Detect which cell encompasses the target text, then output its [x, y] center coordinate. 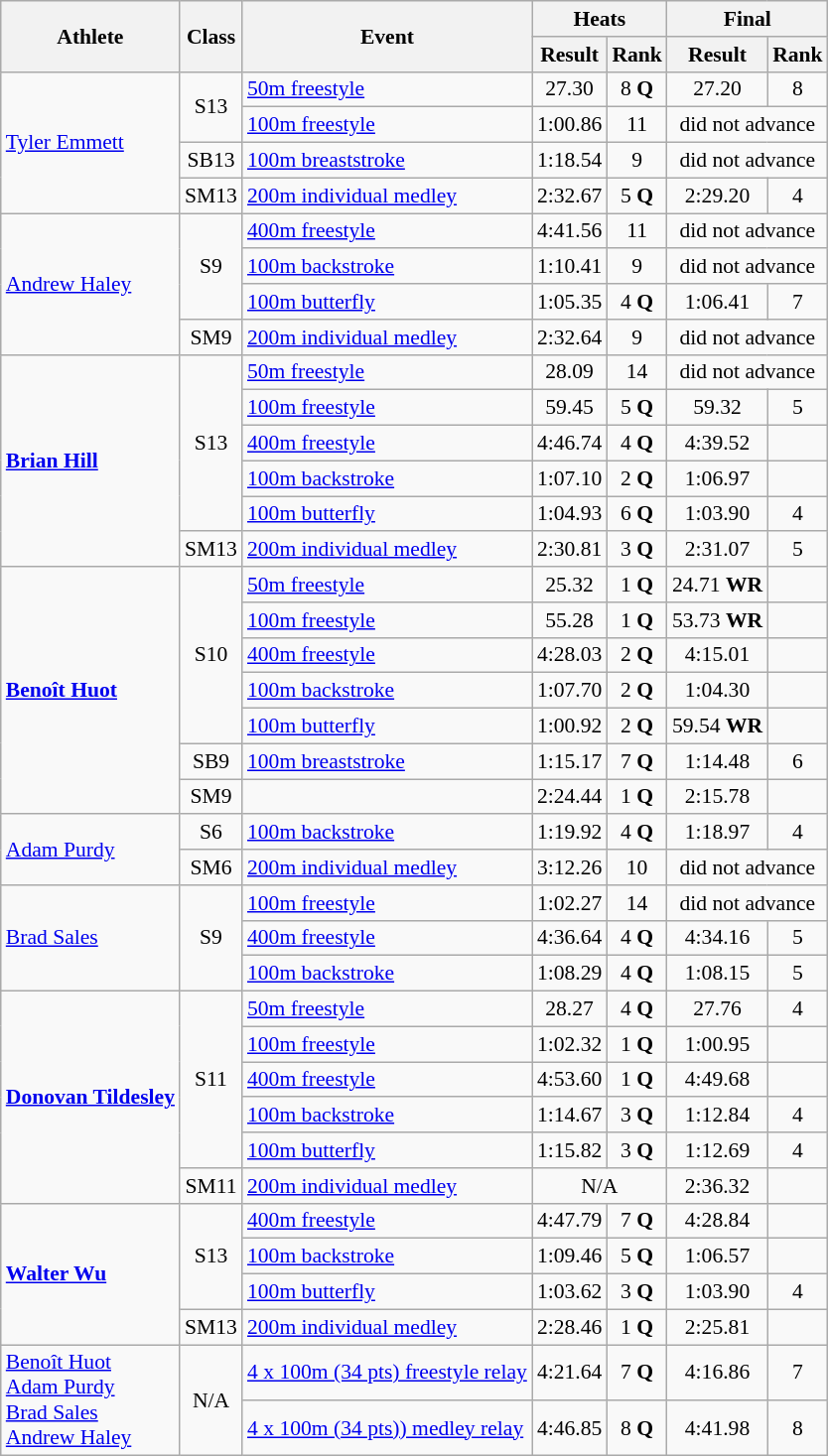
4:46.74 [570, 444]
4:47.79 [570, 1221]
1:06.41 [717, 302]
Benoît Huot Adam Purdy Brad Sales Andrew Haley [90, 1400]
28.27 [570, 1009]
Andrew Haley [90, 284]
Brian Hill [90, 461]
2:28.46 [570, 1327]
1:15.17 [570, 761]
4 x 100m (34 pts)) medley relay [387, 1428]
4:21.64 [570, 1373]
1:08.29 [570, 974]
53.73 WR [717, 620]
2:36.32 [717, 1186]
10 [637, 867]
4:39.52 [717, 444]
1:06.57 [717, 1257]
1:00.86 [570, 125]
Heats [600, 19]
2:24.44 [570, 797]
28.09 [570, 372]
Tyler Emmett [90, 142]
4:15.01 [717, 655]
1:18.54 [570, 161]
4:28.03 [570, 655]
2:25.81 [717, 1327]
Event [387, 36]
S11 [210, 1080]
Benoît Huot [90, 691]
1:08.15 [717, 974]
4:36.64 [570, 938]
1:04.30 [717, 691]
1:05.35 [570, 302]
Walter Wu [90, 1273]
4:46.85 [570, 1428]
Donovan Tildesley [90, 1098]
1:00.95 [717, 1044]
1:14.67 [570, 1116]
SB13 [210, 161]
4:41.56 [570, 231]
24.71 WR [717, 585]
1:18.97 [717, 833]
2:31.07 [717, 550]
1:02.32 [570, 1044]
2:32.67 [570, 196]
27.76 [717, 1009]
1:19.92 [570, 833]
SM6 [210, 867]
SM11 [210, 1186]
4:28.84 [717, 1221]
2:29.20 [717, 196]
1:10.41 [570, 267]
6 Q [637, 514]
Class [210, 36]
1:09.46 [570, 1257]
27.30 [570, 89]
4:53.60 [570, 1080]
1:02.27 [570, 903]
2:15.78 [717, 797]
27.20 [717, 89]
59.45 [570, 408]
1:14.48 [717, 761]
1:12.69 [717, 1150]
2:30.81 [570, 550]
6 [798, 761]
59.54 WR [717, 727]
Adam Purdy [90, 850]
1:07.70 [570, 691]
1:04.93 [570, 514]
3:12.26 [570, 867]
4:49.68 [717, 1080]
25.32 [570, 585]
2:32.64 [570, 337]
4:34.16 [717, 938]
1:12.84 [717, 1116]
55.28 [570, 620]
1:03.62 [570, 1292]
Athlete [90, 36]
1:00.92 [570, 727]
4:41.98 [717, 1428]
S10 [210, 655]
Final [748, 19]
59.32 [717, 408]
4 x 100m (34 pts) freestyle relay [387, 1373]
S6 [210, 833]
Brad Sales [90, 939]
SB9 [210, 761]
1:06.97 [717, 478]
1:15.82 [570, 1150]
1:07.10 [570, 478]
4:16.86 [717, 1373]
